Detect which cell encompasses the target text, then output its (X, Y) center coordinate. 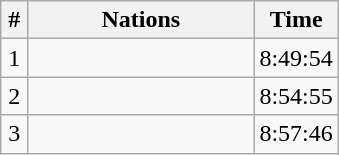
Nations (141, 20)
8:49:54 (296, 58)
8:54:55 (296, 96)
1 (14, 58)
# (14, 20)
2 (14, 96)
8:57:46 (296, 134)
Time (296, 20)
3 (14, 134)
